Return [X, Y] of the center of cell containing provided text 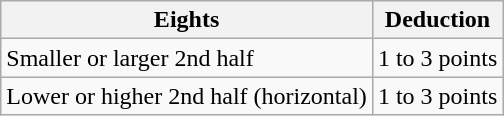
Deduction [437, 20]
Eights [187, 20]
Lower or higher 2nd half (horizontal) [187, 96]
Smaller or larger 2nd half [187, 58]
